Search for the cell housing the specified text and yield its [X, Y] center coordinate. 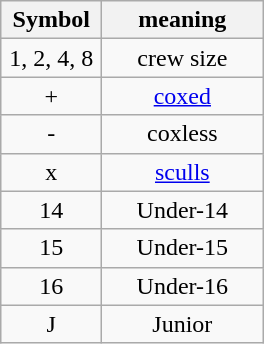
x [52, 172]
14 [52, 210]
15 [52, 248]
coxed [182, 96]
J [52, 324]
Under-15 [182, 248]
meaning [182, 20]
coxless [182, 134]
Junior [182, 324]
Symbol [52, 20]
sculls [182, 172]
Under-16 [182, 286]
1, 2, 4, 8 [52, 58]
crew size [182, 58]
- [52, 134]
16 [52, 286]
Under-14 [182, 210]
+ [52, 96]
